Find where the given text appears and provide that cell's center as [X, Y] coordinate. 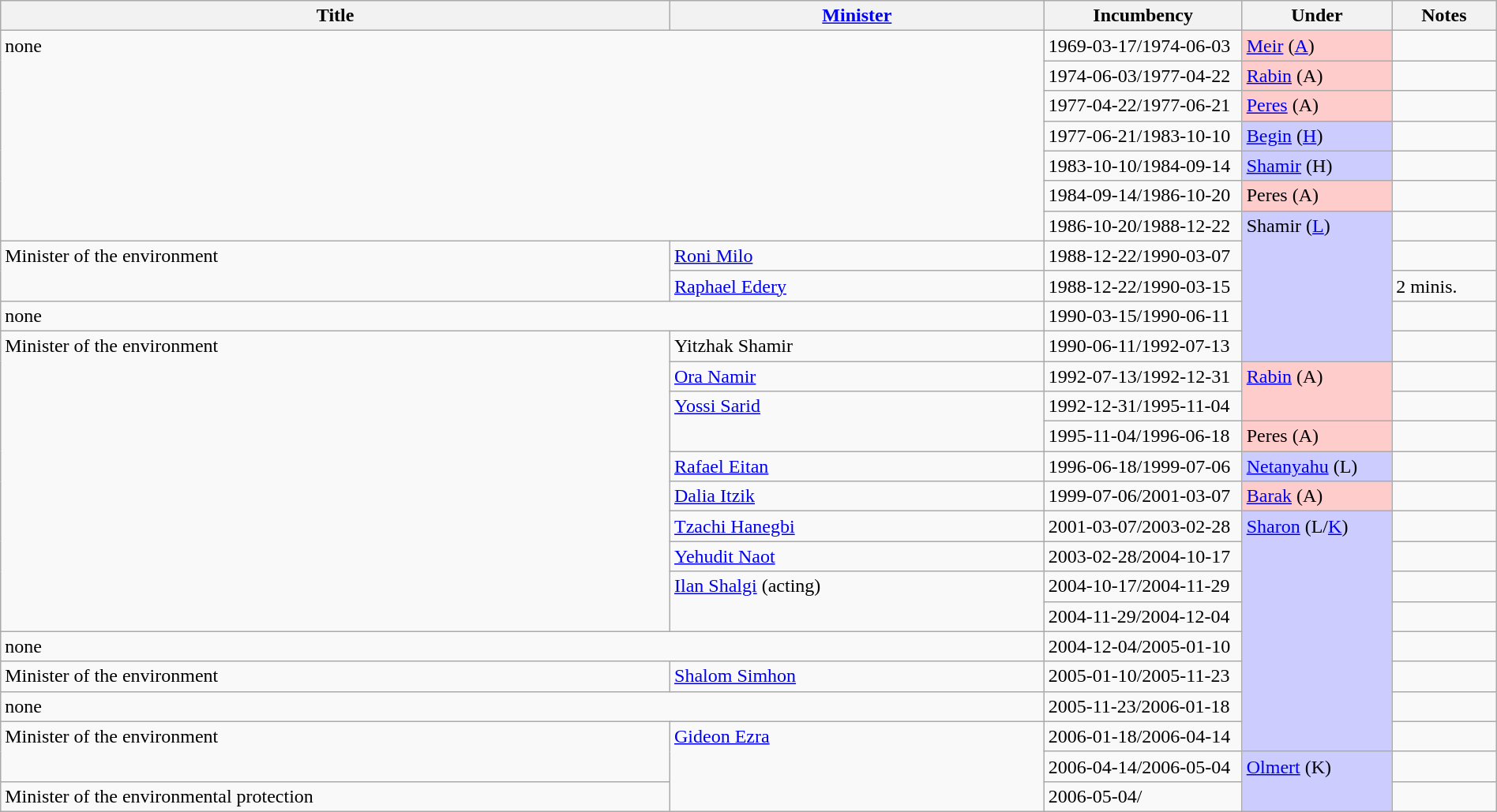
1974-06-03/1977-04-22 [1143, 76]
Roni Milo [857, 256]
1988-12-22/1990-03-07 [1143, 256]
1969-03-17/1974-06-03 [1143, 46]
Dalia Itzik [857, 496]
2 minis. [1445, 286]
1996-06-18/1999-07-06 [1143, 466]
Netanyahu (L) [1317, 466]
Notes [1445, 16]
1984-09-14/1986-10-20 [1143, 196]
2006-05-04/ [1143, 796]
1990-03-15/1990-06-11 [1143, 316]
Yossi Sarid [857, 421]
Shamir (L) [1317, 286]
Shalom Simhon [857, 676]
Yitzhak Shamir [857, 346]
Meir (A) [1317, 46]
1988-12-22/1990-03-15 [1143, 286]
2003-02-28/2004-10-17 [1143, 556]
1999-07-06/2001-03-07 [1143, 496]
1992-12-31/1995-11-04 [1143, 406]
Sharon (L/K) [1317, 631]
Yehudit Naot [857, 556]
1992-07-13/1992-12-31 [1143, 376]
Barak (A) [1317, 496]
2005-11-23/2006-01-18 [1143, 706]
1977-04-22/1977-06-21 [1143, 106]
2005-01-10/2005-11-23 [1143, 676]
2004-12-04/2005-01-10 [1143, 646]
Raphael Edery [857, 286]
2006-01-18/2006-04-14 [1143, 736]
1995-11-04/1996-06-18 [1143, 436]
Incumbency [1143, 16]
1990-06-11/1992-07-13 [1143, 346]
1977-06-21/1983-10-10 [1143, 136]
2004-10-17/2004-11-29 [1143, 586]
1983-10-10/1984-09-14 [1143, 166]
Title [336, 16]
Ilan Shalgi (acting) [857, 601]
Rafael Eitan [857, 466]
Minister of the environmental protection [336, 796]
Gideon Ezra [857, 766]
2004-11-29/2004-12-04 [1143, 616]
1986-10-20/1988-12-22 [1143, 226]
2006-04-14/2006-05-04 [1143, 766]
Tzachi Hanegbi [857, 526]
Shamir (H) [1317, 166]
Minister [857, 16]
2001-03-07/2003-02-28 [1143, 526]
Ora Namir [857, 376]
Olmert (K) [1317, 781]
Begin (H) [1317, 136]
Under [1317, 16]
